Determine the [x, y] coordinate at the center of the cell enclosing the given text.  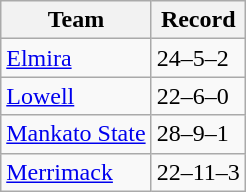
Merrimack [76, 172]
22–6–0 [198, 96]
22–11–3 [198, 172]
Record [198, 20]
24–5–2 [198, 58]
Lowell [76, 96]
Elmira [76, 58]
Mankato State [76, 134]
Team [76, 20]
28–9–1 [198, 134]
